From the cell containing the given text, extract its center point as [x, y] coordinate. 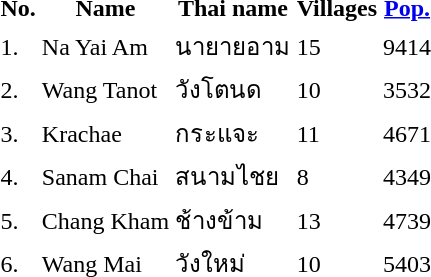
กระแจะ [233, 133]
สนามไชย [233, 176]
Krachae [105, 133]
Chang Kham [105, 220]
13 [336, 220]
15 [336, 46]
วังโตนด [233, 90]
10 [336, 90]
นายายอาม [233, 46]
11 [336, 133]
Wang Tanot [105, 90]
Sanam Chai [105, 176]
8 [336, 176]
ช้างข้าม [233, 220]
Na Yai Am [105, 46]
